Find where the given text appears and provide that cell's center as [x, y] coordinate. 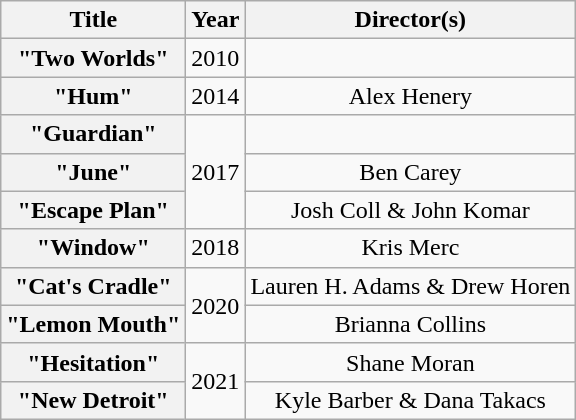
"Hesitation" [94, 362]
"Cat's Cradle" [94, 286]
2018 [216, 248]
2014 [216, 96]
"Lemon Mouth" [94, 324]
2017 [216, 172]
Year [216, 20]
Shane Moran [410, 362]
Ben Carey [410, 172]
"New Detroit" [94, 400]
Alex Henery [410, 96]
Title [94, 20]
"Window" [94, 248]
Kyle Barber & Dana Takacs [410, 400]
Director(s) [410, 20]
Josh Coll & John Komar [410, 210]
2010 [216, 58]
Lauren H. Adams & Drew Horen [410, 286]
"Escape Plan" [94, 210]
"Guardian" [94, 134]
"Two Worlds" [94, 58]
"June" [94, 172]
"Hum" [94, 96]
Kris Merc [410, 248]
Brianna Collins [410, 324]
2020 [216, 305]
2021 [216, 381]
